Identify which cell holds the provided text, then report its [x, y] central coordinate. 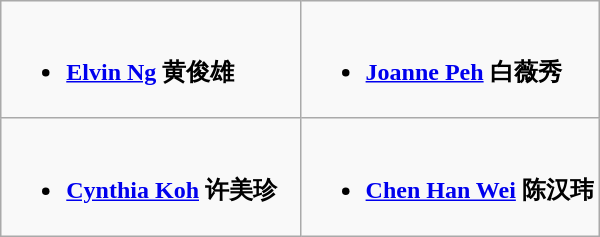
Cynthia Koh 许美珍 [150, 177]
Joanne Peh 白薇秀 [450, 60]
Chen Han Wei 陈汉玮 [450, 177]
Elvin Ng 黄俊雄 [150, 60]
